Pinpoint the cell where the given text exists, returning its (X, Y) midpoint coordinate. 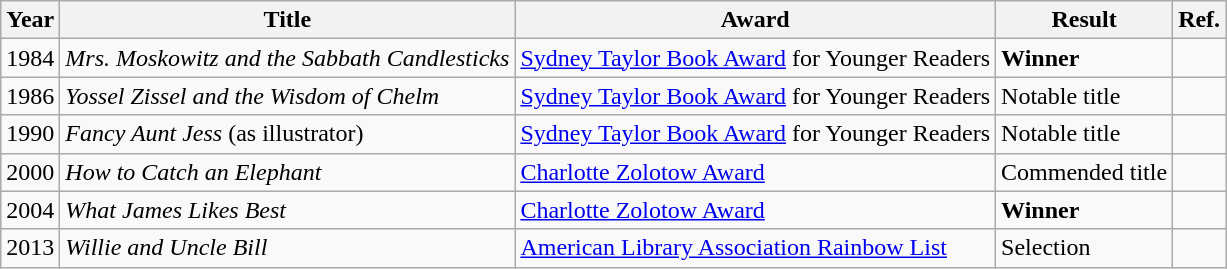
Selection (1084, 248)
Result (1084, 20)
American Library Association Rainbow List (756, 248)
Title (288, 20)
2000 (30, 172)
1986 (30, 96)
1984 (30, 58)
Yossel Zissel and the Wisdom of Chelm (288, 96)
Willie and Uncle Bill (288, 248)
2013 (30, 248)
Ref. (1200, 20)
Award (756, 20)
Year (30, 20)
2004 (30, 210)
What James Likes Best (288, 210)
1990 (30, 134)
How to Catch an Elephant (288, 172)
Fancy Aunt Jess (as illustrator) (288, 134)
Mrs. Moskowitz and the Sabbath Candlesticks (288, 58)
Commended title (1084, 172)
